From the cell containing the given text, extract its center point as (X, Y) coordinate. 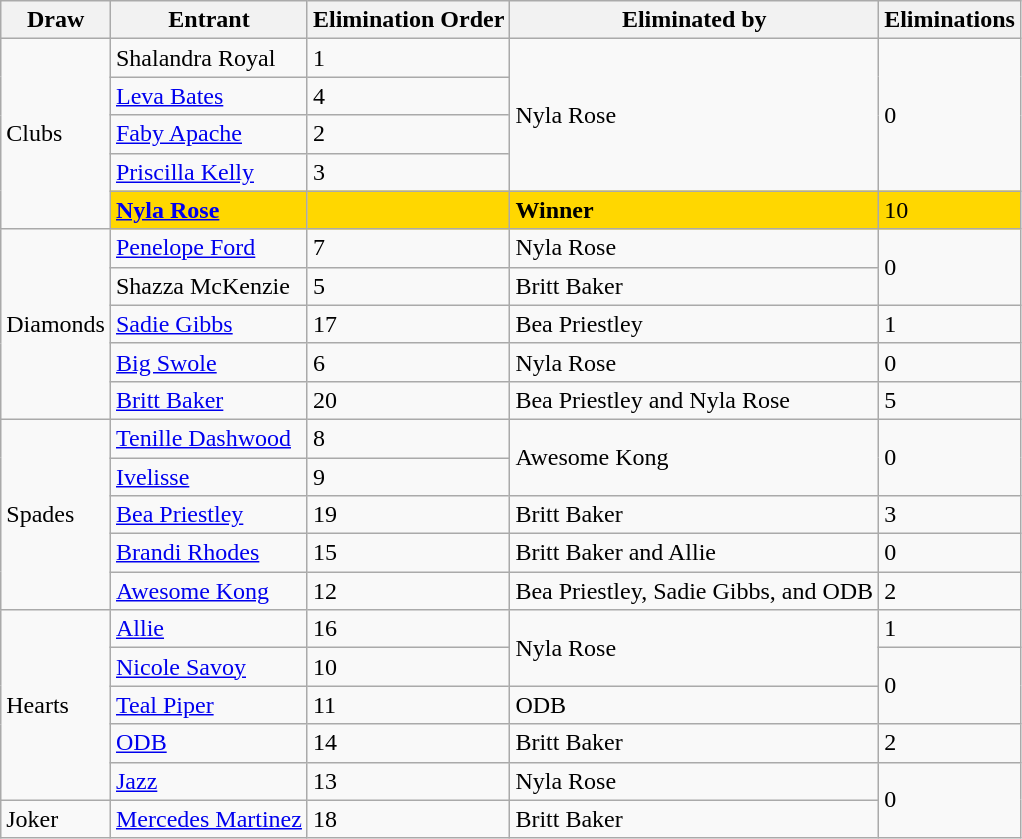
15 (408, 553)
Diamonds (56, 324)
Shalandra Royal (208, 58)
Winner (694, 210)
Leva Bates (208, 96)
Teal Piper (208, 705)
Bea Priestley and Nyla Rose (694, 400)
14 (408, 743)
Brandi Rhodes (208, 553)
Spades (56, 514)
Priscilla Kelly (208, 172)
Jazz (208, 781)
Allie (208, 629)
Shazza McKenzie (208, 286)
9 (408, 477)
Clubs (56, 134)
Elimination Order (408, 20)
7 (408, 248)
19 (408, 515)
Bea Priestley, Sadie Gibbs, and ODB (694, 591)
Mercedes Martinez (208, 819)
Faby Apache (208, 134)
13 (408, 781)
Sadie Gibbs (208, 324)
18 (408, 819)
4 (408, 96)
Britt Baker and Allie (694, 553)
20 (408, 400)
Eliminations (950, 20)
Draw (56, 20)
Nicole Savoy (208, 667)
8 (408, 438)
Hearts (56, 705)
Tenille Dashwood (208, 438)
Big Swole (208, 362)
12 (408, 591)
Entrant (208, 20)
Ivelisse (208, 477)
16 (408, 629)
11 (408, 705)
Penelope Ford (208, 248)
Eliminated by (694, 20)
17 (408, 324)
6 (408, 362)
Joker (56, 819)
